Identify which cell holds the provided text, then report its [x, y] central coordinate. 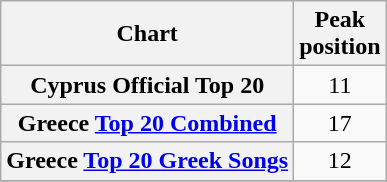
17 [340, 123]
Chart [148, 34]
12 [340, 161]
Cyprus Official Top 20 [148, 85]
Greece Top 20 Greek Songs [148, 161]
Greece Top 20 Combined [148, 123]
11 [340, 85]
Peakposition [340, 34]
